Return (x, y) of the center of cell containing provided text 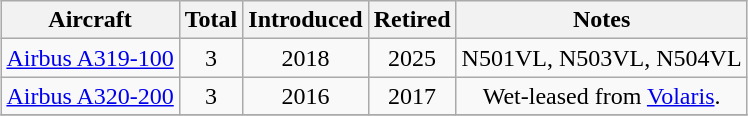
Notes (602, 20)
2017 (412, 96)
Total (211, 20)
N501VL, N503VL, N504VL (602, 58)
Airbus A320-200 (90, 96)
Retired (412, 20)
2016 (306, 96)
2018 (306, 58)
2025 (412, 58)
Wet-leased from Volaris. (602, 96)
Aircraft (90, 20)
Introduced (306, 20)
Airbus A319-100 (90, 58)
